Provide the [X, Y] coordinate of the cell's center where the given text is located.  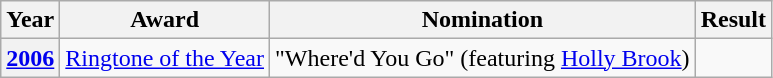
Year [30, 20]
Result [733, 20]
Nomination [483, 20]
Award [165, 20]
"Where'd You Go" (featuring Holly Brook) [483, 58]
Ringtone of the Year [165, 58]
2006 [30, 58]
